Determine the (x, y) coordinate at the center of the cell enclosing the given text.  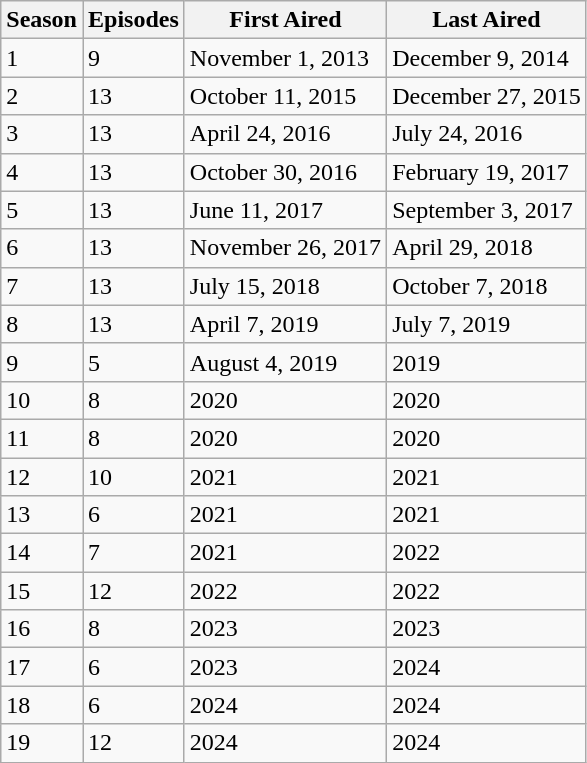
1 (42, 58)
19 (42, 743)
July 24, 2016 (487, 134)
16 (42, 629)
June 11, 2017 (285, 210)
December 27, 2015 (487, 96)
July 7, 2019 (487, 324)
3 (42, 134)
18 (42, 705)
17 (42, 667)
September 3, 2017 (487, 210)
2019 (487, 362)
2 (42, 96)
Season (42, 20)
April 29, 2018 (487, 248)
First Aired (285, 20)
4 (42, 172)
December 9, 2014 (487, 58)
October 30, 2016 (285, 172)
August 4, 2019 (285, 362)
July 15, 2018 (285, 286)
Last Aired (487, 20)
November 26, 2017 (285, 248)
February 19, 2017 (487, 172)
October 11, 2015 (285, 96)
April 7, 2019 (285, 324)
11 (42, 438)
October 7, 2018 (487, 286)
April 24, 2016 (285, 134)
Episodes (133, 20)
15 (42, 591)
14 (42, 553)
November 1, 2013 (285, 58)
